Pinpoint the cell where the given text exists, returning its (x, y) midpoint coordinate. 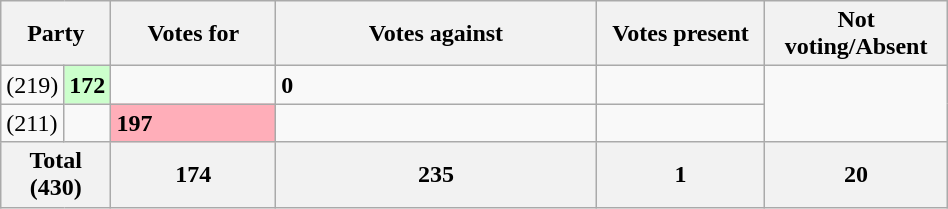
Votes present (680, 34)
Votes for (194, 34)
Votes against (436, 34)
235 (436, 174)
20 (856, 174)
Party (56, 34)
(219) (32, 85)
0 (436, 85)
172 (88, 85)
1 (680, 174)
Not voting/Absent (856, 34)
197 (194, 123)
174 (194, 174)
(211) (32, 123)
Total (430) (56, 174)
